Scan for the cell matching the given text and deliver its [X, Y] coordinate at center. 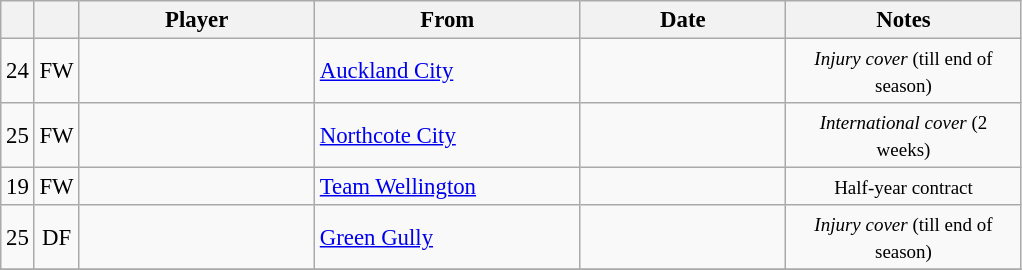
Half-year contract [904, 187]
Player [197, 20]
Green Gully [447, 238]
19 [18, 187]
Northcote City [447, 136]
Notes [904, 20]
DF [56, 238]
Auckland City [447, 72]
International cover (2 weeks) [904, 136]
24 [18, 72]
Date [683, 20]
Team Wellington [447, 187]
From [447, 20]
